Output the [X, Y] coordinate of the center of the cell containing the given text.  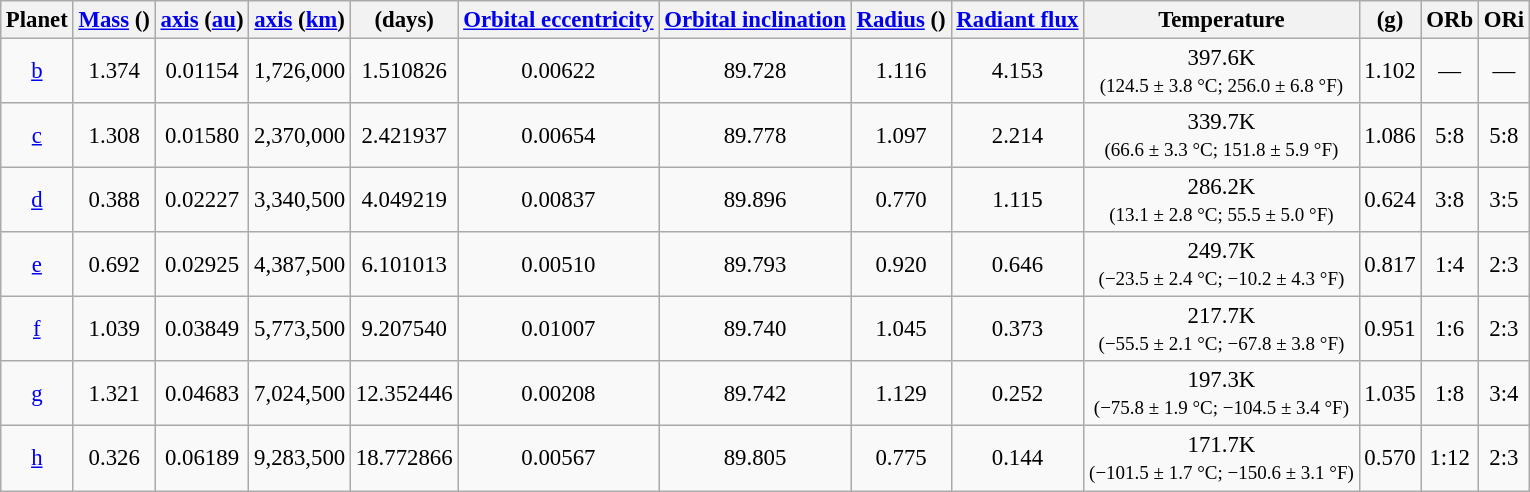
0.03849 [202, 330]
9,283,500 [300, 458]
4,387,500 [300, 264]
0.00837 [558, 200]
3:4 [1504, 394]
89.793 [755, 264]
Orbital inclination [755, 20]
f [38, 330]
1.035 [1390, 394]
1:6 [1450, 330]
2,370,000 [300, 136]
0.692 [114, 264]
1.308 [114, 136]
3:8 [1450, 200]
1.510826 [404, 72]
1.116 [901, 72]
0.624 [1390, 200]
4.153 [1018, 72]
0.00208 [558, 394]
0.01007 [558, 330]
axis (km) [300, 20]
2.421937 [404, 136]
h [38, 458]
1:12 [1450, 458]
89.805 [755, 458]
217.7K(−55.5 ± 2.1 °C; −67.8 ± 3.8 °F) [1222, 330]
0.02227 [202, 200]
(g) [1390, 20]
171.7K(−101.5 ± 1.7 °C; −150.6 ± 3.1 °F) [1222, 458]
1.102 [1390, 72]
1.045 [901, 330]
1.129 [901, 394]
5,773,500 [300, 330]
0.252 [1018, 394]
0.00622 [558, 72]
89.896 [755, 200]
3,340,500 [300, 200]
249.7K(−23.5 ± 2.4 °C; −10.2 ± 4.3 °F) [1222, 264]
axis (au) [202, 20]
Orbital eccentricity [558, 20]
b [38, 72]
0.04683 [202, 394]
ORi [1504, 20]
(days) [404, 20]
0.00510 [558, 264]
0.00567 [558, 458]
18.772866 [404, 458]
0.00654 [558, 136]
9.207540 [404, 330]
0.570 [1390, 458]
0.02925 [202, 264]
197.3K(−75.8 ± 1.9 °C; −104.5 ± 3.4 °F) [1222, 394]
4.049219 [404, 200]
12.352446 [404, 394]
0.01580 [202, 136]
0.920 [901, 264]
1.321 [114, 394]
89.728 [755, 72]
0.01154 [202, 72]
Radiant flux [1018, 20]
1.086 [1390, 136]
1.039 [114, 330]
89.778 [755, 136]
286.2K(13.1 ± 2.8 °C; 55.5 ± 5.0 °F) [1222, 200]
0.951 [1390, 330]
Radius () [901, 20]
Mass () [114, 20]
7,024,500 [300, 394]
89.740 [755, 330]
1.374 [114, 72]
6.101013 [404, 264]
0.775 [901, 458]
397.6K(124.5 ± 3.8 °C; 256.0 ± 6.8 °F) [1222, 72]
89.742 [755, 394]
0.817 [1390, 264]
ORb [1450, 20]
d [38, 200]
0.144 [1018, 458]
0.373 [1018, 330]
Planet [38, 20]
g [38, 394]
1.115 [1018, 200]
1:8 [1450, 394]
0.326 [114, 458]
2.214 [1018, 136]
c [38, 136]
339.7K(66.6 ± 3.3 °C; 151.8 ± 5.9 °F) [1222, 136]
e [38, 264]
3:5 [1504, 200]
0.06189 [202, 458]
1:4 [1450, 264]
Temperature [1222, 20]
0.770 [901, 200]
1,726,000 [300, 72]
0.646 [1018, 264]
0.388 [114, 200]
1.097 [901, 136]
